Search for the cell housing the specified text and yield its (x, y) center coordinate. 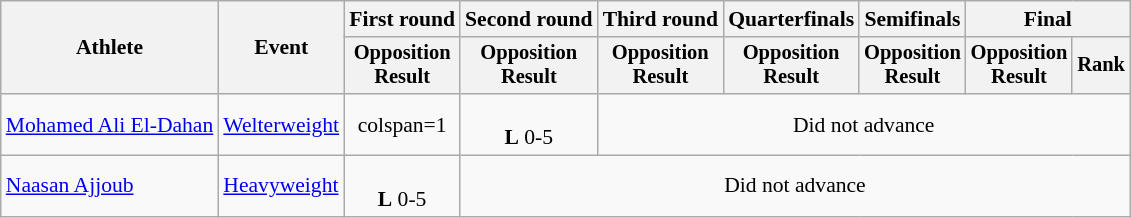
Second round (529, 19)
Heavyweight (281, 186)
Event (281, 48)
Mohamed Ali El-Dahan (110, 124)
Semifinals (912, 19)
Naasan Ajjoub (110, 186)
Rank (1101, 66)
Welterweight (281, 124)
First round (402, 19)
Final (1048, 19)
colspan=1 (402, 124)
Third round (661, 19)
Athlete (110, 48)
Quarterfinals (791, 19)
